Find where the given text appears and provide that cell's center as (X, Y) coordinate. 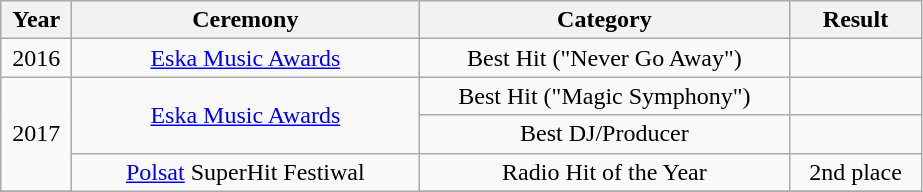
2nd place (856, 172)
Best DJ/Producer (604, 134)
Best Hit ("Magic Symphony") (604, 96)
2016 (36, 58)
Polsat SuperHit Festiwal (246, 172)
2017 (36, 134)
Year (36, 20)
Best Hit ("Never Go Away") (604, 58)
Ceremony (246, 20)
Category (604, 20)
Result (856, 20)
Radio Hit of the Year (604, 172)
